Output the (x, y) coordinate of the center of the cell containing the given text.  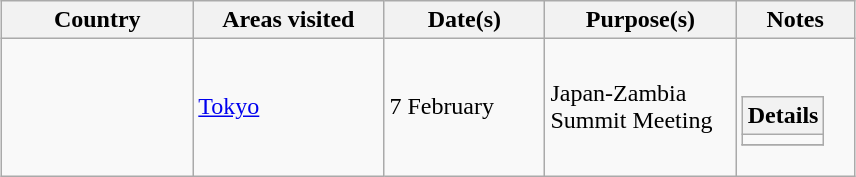
Japan-Zambia Summit Meeting (640, 108)
Purpose(s) (640, 20)
Date(s) (464, 20)
Areas visited (288, 20)
Notes (795, 20)
7 February (464, 108)
Tokyo (288, 108)
Country (98, 20)
